Identify which cell holds the provided text, then report its [x, y] central coordinate. 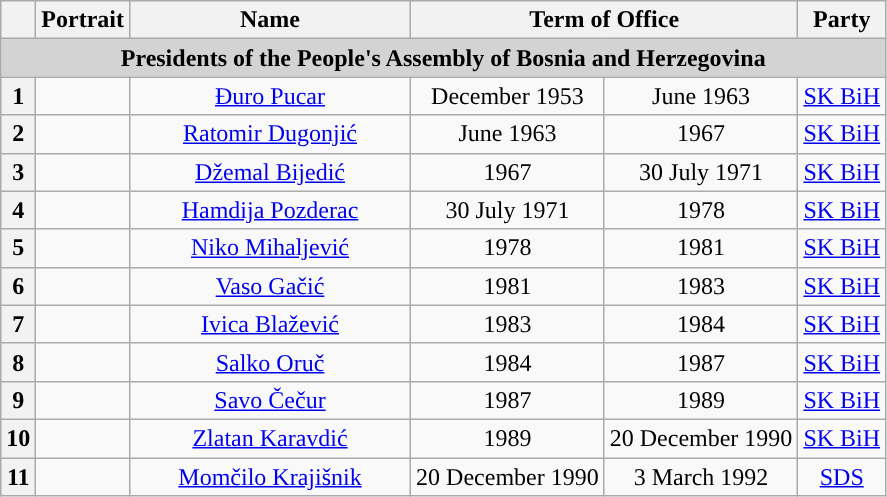
Hamdija Pozderac [270, 210]
Đuro Pucar [270, 96]
Term of Office [604, 20]
December 1953 [508, 96]
Presidents of the People's Assembly of Bosnia and Herzegovina [444, 58]
10 [18, 438]
6 [18, 286]
5 [18, 248]
Portrait [83, 20]
7 [18, 324]
1 [18, 96]
9 [18, 400]
3 [18, 172]
Zlatan Karavdić [270, 438]
Ratomir Dugonjić [270, 134]
Ivica Blažević [270, 324]
2 [18, 134]
4 [18, 210]
Momčilo Krajišnik [270, 477]
Name [270, 20]
11 [18, 477]
Niko Mihaljević [270, 248]
3 March 1992 [701, 477]
8 [18, 362]
Salko Oruč [270, 362]
Savo Čečur [270, 400]
Party [842, 20]
SDS [842, 477]
Džemal Bijedić [270, 172]
Vaso Gačić [270, 286]
